Return (x, y) of the center of cell containing provided text 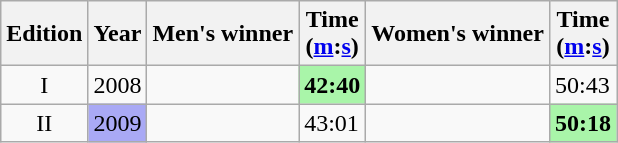
II (44, 123)
50:18 (582, 123)
Men's winner (223, 34)
43:01 (332, 123)
Edition (44, 34)
50:43 (582, 85)
Year (118, 34)
42:40 (332, 85)
2009 (118, 123)
2008 (118, 85)
I (44, 85)
Women's winner (458, 34)
